Provide the [x, y] coordinate of the cell's center where the given text is located.  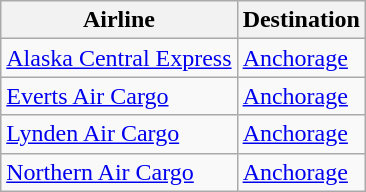
Destination [301, 20]
Everts Air Cargo [119, 96]
Airline [119, 20]
Lynden Air Cargo [119, 134]
Northern Air Cargo [119, 172]
Alaska Central Express [119, 58]
